Capture the cell that displays the provided text and extract its [x, y] central coordinate. 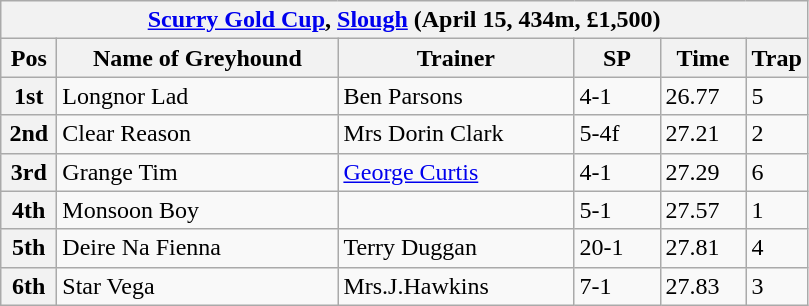
1st [29, 96]
7-1 [617, 286]
5th [29, 248]
Time [703, 58]
4 [776, 248]
20-1 [617, 248]
2 [776, 134]
Pos [29, 58]
Name of Greyhound [198, 58]
27.57 [703, 210]
5-4f [617, 134]
27.21 [703, 134]
27.81 [703, 248]
Mrs.J.Hawkins [456, 286]
Longnor Lad [198, 96]
3 [776, 286]
6th [29, 286]
Star Vega [198, 286]
George Curtis [456, 172]
Deire Na Fienna [198, 248]
1 [776, 210]
2nd [29, 134]
SP [617, 58]
27.83 [703, 286]
6 [776, 172]
27.29 [703, 172]
Ben Parsons [456, 96]
Trainer [456, 58]
Clear Reason [198, 134]
5 [776, 96]
4th [29, 210]
26.77 [703, 96]
5-1 [617, 210]
Grange Tim [198, 172]
Mrs Dorin Clark [456, 134]
Terry Duggan [456, 248]
3rd [29, 172]
Monsoon Boy [198, 210]
Scurry Gold Cup, Slough (April 15, 434m, £1,500) [404, 20]
Trap [776, 58]
